Return the [X, Y] coordinate for the center point of the cell that contains the specified text.  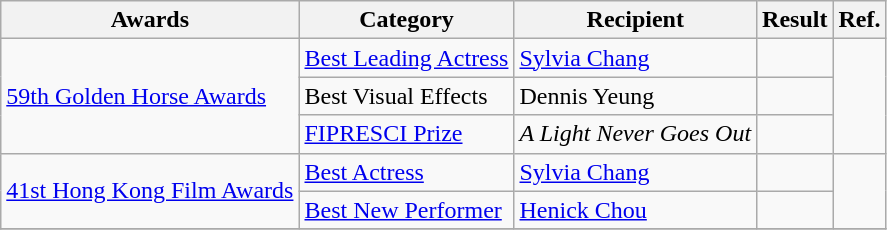
Dennis Yeung [636, 96]
41st Hong Kong Film Awards [150, 191]
Recipient [636, 20]
Result [795, 20]
Best Leading Actress [406, 58]
59th Golden Horse Awards [150, 96]
FIPRESCI Prize [406, 134]
Ref. [860, 20]
Category [406, 20]
Henick Chou [636, 210]
Best New Performer [406, 210]
Best Visual Effects [406, 96]
Best Actress [406, 172]
A Light Never Goes Out [636, 134]
Awards [150, 20]
